For the text-containing cell, return its midpoint in [x, y] coordinate format. 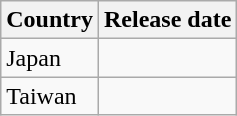
Taiwan [50, 96]
Release date [167, 20]
Japan [50, 58]
Country [50, 20]
